Find where the given text appears and provide that cell's center as (X, Y) coordinate. 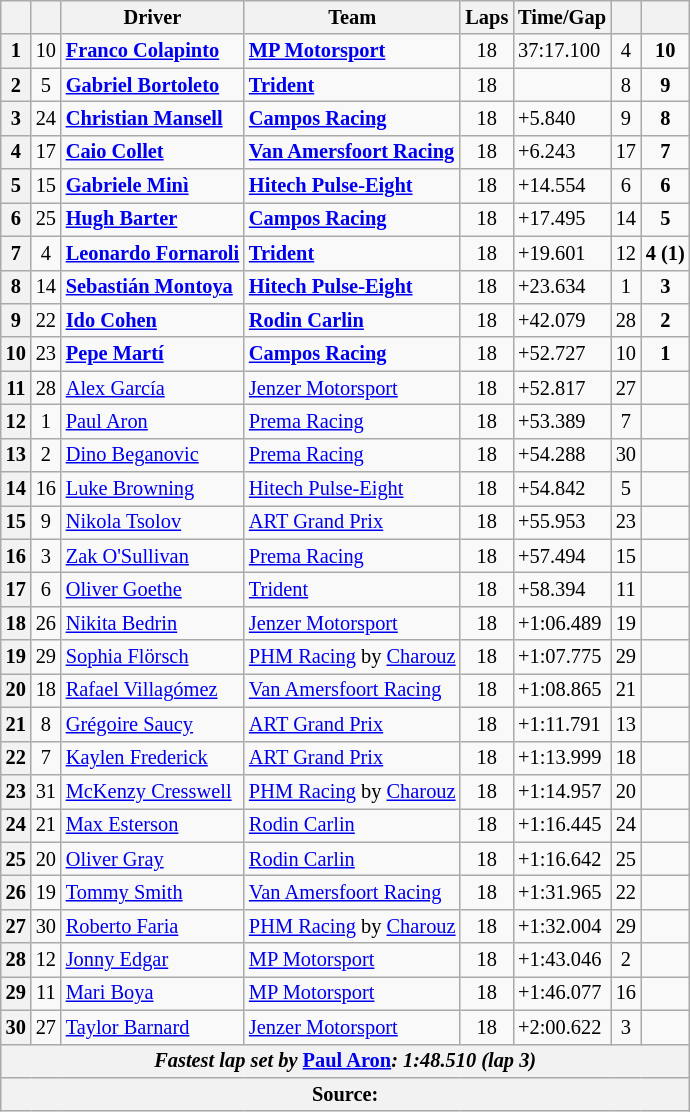
Nikita Bedrin (152, 623)
+1:07.775 (562, 657)
Christian Mansell (152, 118)
+55.953 (562, 522)
+19.601 (562, 253)
+1:43.046 (562, 960)
+52.817 (562, 388)
31 (46, 791)
Rafael Villagómez (152, 690)
Laps (486, 17)
+1:14.957 (562, 791)
+1:46.077 (562, 993)
Leonardo Fornaroli (152, 253)
Mari Boya (152, 993)
+1:08.865 (562, 690)
4 (1) (666, 253)
37:17.100 (562, 51)
+1:13.999 (562, 758)
+58.394 (562, 589)
Sophia Flörsch (152, 657)
Luke Browning (152, 489)
+14.554 (562, 186)
Oliver Goethe (152, 589)
Kaylen Frederick (152, 758)
Roberto Faria (152, 926)
+1:16.445 (562, 825)
Oliver Gray (152, 859)
+54.288 (562, 455)
+53.389 (562, 421)
Caio Collet (152, 152)
McKenzy Cresswell (152, 791)
+2:00.622 (562, 1027)
Nikola Tsolov (152, 522)
+1:31.965 (562, 892)
Taylor Barnard (152, 1027)
Max Esterson (152, 825)
+23.634 (562, 287)
Driver (152, 17)
+42.079 (562, 320)
Paul Aron (152, 421)
Gabriel Bortoleto (152, 85)
+17.495 (562, 219)
Gabriele Minì (152, 186)
Tommy Smith (152, 892)
Jonny Edgar (152, 960)
+1:11.791 (562, 724)
Alex García (152, 388)
Fastest lap set by Paul Aron: 1:48.510 (lap 3) (346, 1061)
Ido Cohen (152, 320)
+5.840 (562, 118)
+52.727 (562, 354)
Hugh Barter (152, 219)
Franco Colapinto (152, 51)
Zak O'Sullivan (152, 556)
+1:32.004 (562, 926)
Team (352, 17)
Time/Gap (562, 17)
+54.842 (562, 489)
+1:16.642 (562, 859)
+6.243 (562, 152)
+57.494 (562, 556)
+1:06.489 (562, 623)
Pepe Martí (152, 354)
Sebastián Montoya (152, 287)
Grégoire Saucy (152, 724)
Source: (346, 1094)
Dino Beganovic (152, 455)
